Capture the cell that displays the provided text and extract its (x, y) central coordinate. 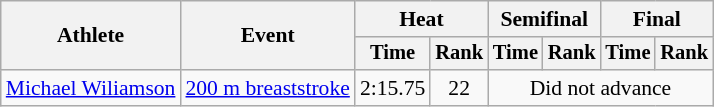
2:15.75 (392, 88)
Did not advance (600, 88)
200 m breaststroke (267, 88)
Heat (422, 19)
Athlete (91, 36)
Semifinal (544, 19)
Michael Wiliamson (91, 88)
Event (267, 36)
22 (459, 88)
Final (656, 19)
